For the text-containing cell, return its midpoint in [x, y] coordinate format. 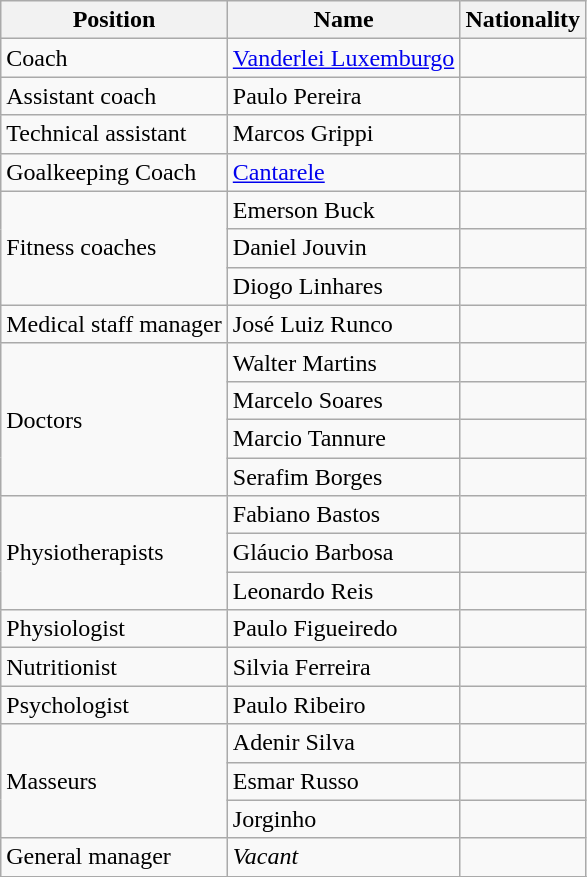
Physiologist [114, 629]
Emerson Buck [344, 210]
Paulo Figueiredo [344, 629]
Assistant coach [114, 96]
Paulo Pereira [344, 96]
Marcos Grippi [344, 134]
Jorginho [344, 819]
Esmar Russo [344, 781]
Gláucio Barbosa [344, 553]
Technical assistant [114, 134]
Nationality [523, 20]
Diogo Linhares [344, 286]
Fabiano Bastos [344, 515]
Coach [114, 58]
Serafim Borges [344, 477]
Name [344, 20]
Doctors [114, 419]
Silvia Ferreira [344, 667]
Physiotherapists [114, 553]
Masseurs [114, 781]
Daniel Jouvin [344, 248]
José Luiz Runco [344, 324]
Walter Martins [344, 362]
Adenir Silva [344, 743]
Leonardo Reis [344, 591]
Marcelo Soares [344, 400]
Vanderlei Luxemburgo [344, 58]
Nutritionist [114, 667]
Psychologist [114, 705]
Marcio Tannure [344, 438]
Position [114, 20]
General manager [114, 857]
Goalkeeping Coach [114, 172]
Vacant [344, 857]
Fitness coaches [114, 248]
Medical staff manager [114, 324]
Paulo Ribeiro [344, 705]
Cantarele [344, 172]
